Search for the cell housing the specified text and yield its [x, y] center coordinate. 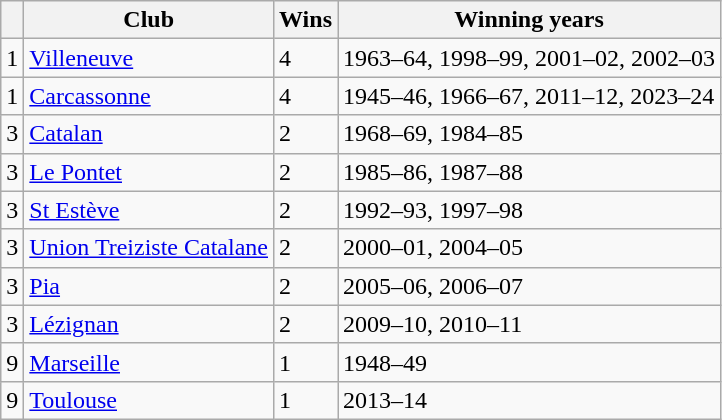
Union Treiziste Catalane [149, 248]
2013–14 [530, 400]
1963–64, 1998–99, 2001–02, 2002–03 [530, 58]
Carcassonne [149, 96]
Villeneuve [149, 58]
Le Pontet [149, 172]
1945–46, 1966–67, 2011–12, 2023–24 [530, 96]
1992–93, 1997–98 [530, 210]
Lézignan [149, 324]
Winning years [530, 20]
2009–10, 2010–11 [530, 324]
St Estève [149, 210]
1968–69, 1984–85 [530, 134]
1985–86, 1987–88 [530, 172]
Toulouse [149, 400]
Pia [149, 286]
Catalan [149, 134]
1948–49 [530, 362]
2000–01, 2004–05 [530, 248]
Marseille [149, 362]
Club [149, 20]
Wins [306, 20]
2005–06, 2006–07 [530, 286]
